Find where the given text appears and provide that cell's center as [X, Y] coordinate. 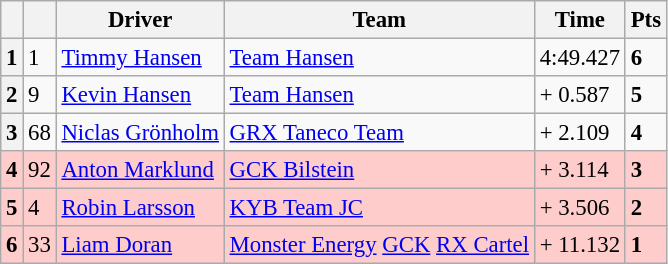
Pts [646, 20]
9 [40, 95]
+ 3.506 [580, 208]
Time [580, 20]
33 [40, 245]
Monster Energy GCK RX Cartel [379, 245]
Team [379, 20]
Niclas Grönholm [140, 133]
68 [40, 133]
+ 11.132 [580, 245]
Anton Marklund [140, 170]
GRX Taneco Team [379, 133]
+ 0.587 [580, 95]
GCK Bilstein [379, 170]
+ 3.114 [580, 170]
Driver [140, 20]
4:49.427 [580, 58]
Timmy Hansen [140, 58]
Liam Doran [140, 245]
KYB Team JC [379, 208]
+ 2.109 [580, 133]
Robin Larsson [140, 208]
92 [40, 170]
Kevin Hansen [140, 95]
